From the cell containing the given text, extract its center point as [x, y] coordinate. 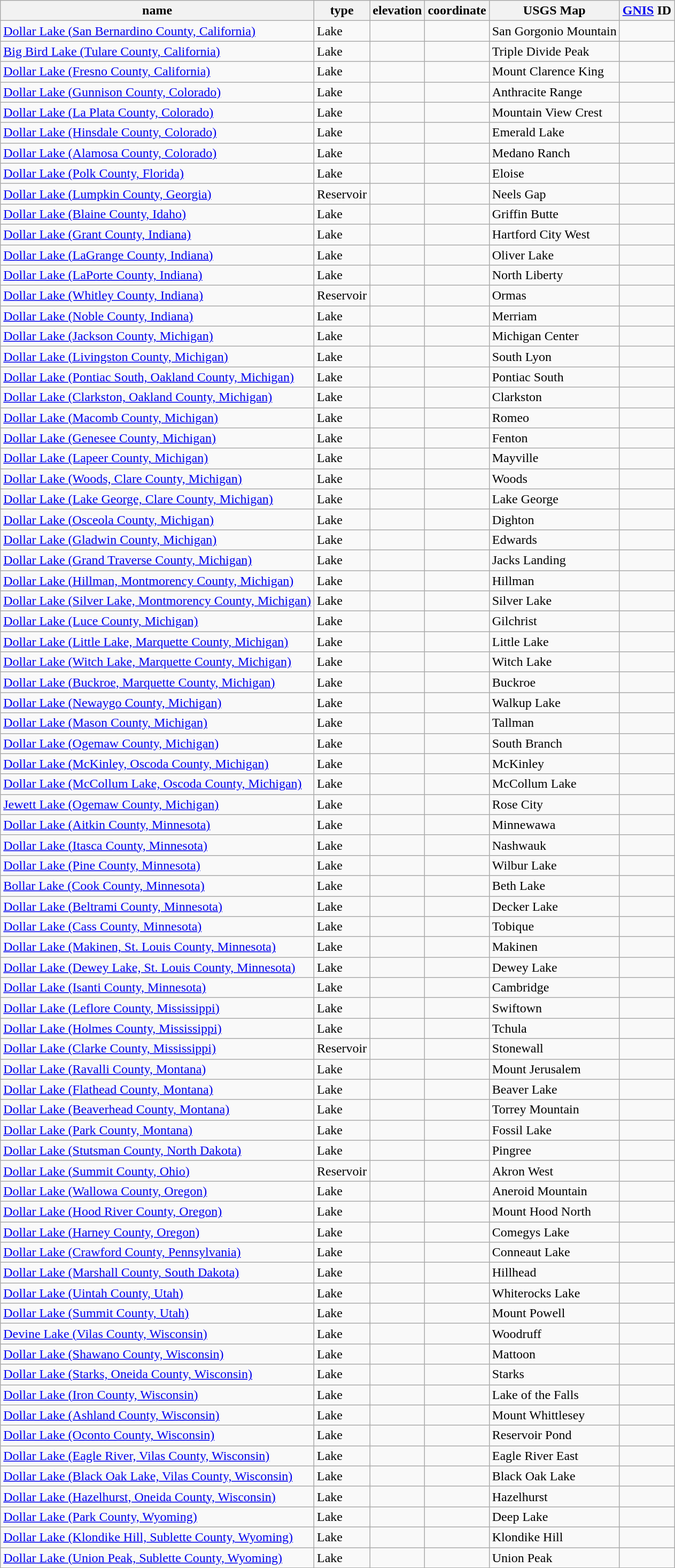
Dollar Lake (Gunnison County, Colorado) [157, 92]
Dollar Lake (Buckroe, Marquette County, Michigan) [157, 682]
Dollar Lake (Pine County, Minnesota) [157, 865]
Beth Lake [554, 886]
Dollar Lake (Hillman, Montmorency County, Michigan) [157, 580]
Dollar Lake (Flathead County, Montana) [157, 1089]
Mount Hood North [554, 1211]
Dollar Lake (Aitkin County, Minnesota) [157, 825]
Jewett Lake (Ogemaw County, Michigan) [157, 804]
Woodruff [554, 1334]
Bollar Lake (Cook County, Minnesota) [157, 886]
Dollar Lake (Grant County, Indiana) [157, 234]
Aneroid Mountain [554, 1191]
Dollar Lake (Starks, Oneida County, Wisconsin) [157, 1374]
Dollar Lake (Isanti County, Minnesota) [157, 988]
Dollar Lake (McKinley, Oscoda County, Michigan) [157, 764]
Mountain View Crest [554, 112]
Dollar Lake (Noble County, Indiana) [157, 316]
Mount Clarence King [554, 72]
Lake George [554, 499]
Tchula [554, 1028]
Clarkston [554, 397]
Edwards [554, 540]
Dollar Lake (Fresno County, California) [157, 72]
Dollar Lake (Little Lake, Marquette County, Michigan) [157, 642]
Dollar Lake (Iron County, Wisconsin) [157, 1395]
Dollar Lake (Lake George, Clare County, Michigan) [157, 499]
Dollar Lake (Beltrami County, Minnesota) [157, 906]
Conneaut Lake [554, 1252]
Dollar Lake (Silver Lake, Montmorency County, Michigan) [157, 601]
Mayville [554, 458]
Dollar Lake (Genesee County, Michigan) [157, 438]
name [157, 11]
Dollar Lake (Itasca County, Minnesota) [157, 845]
Medano Ranch [554, 153]
Tobique [554, 927]
Dollar Lake (Park County, Wyoming) [157, 1517]
Anthracite Range [554, 92]
Hartford City West [554, 234]
Dighton [554, 519]
Mount Powell [554, 1313]
Dollar Lake (Holmes County, Mississippi) [157, 1028]
Deep Lake [554, 1517]
McKinley [554, 764]
Decker Lake [554, 906]
Mattoon [554, 1354]
Dollar Lake (Summit County, Utah) [157, 1313]
Hillman [554, 580]
Nashwauk [554, 845]
Dollar Lake (Klondike Hill, Sublette County, Wyoming) [157, 1537]
Dollar Lake (Pontiac South, Oakland County, Michigan) [157, 377]
Dollar Lake (Lumpkin County, Georgia) [157, 194]
Union Peak [554, 1558]
Dollar Lake (Clarkston, Oakland County, Michigan) [157, 397]
Jacks Landing [554, 560]
Ormas [554, 296]
Michigan Center [554, 336]
Dollar Lake (Hood River County, Oregon) [157, 1211]
Walkup Lake [554, 703]
Dollar Lake (LaGrange County, Indiana) [157, 255]
Dollar Lake (Blaine County, Idaho) [157, 214]
Dollar Lake (Harney County, Oregon) [157, 1232]
Tallman [554, 723]
Gilchrist [554, 621]
Devine Lake (Vilas County, Wisconsin) [157, 1334]
Dollar Lake (Crawford County, Pennsylvania) [157, 1252]
Dollar Lake (Alamosa County, Colorado) [157, 153]
Dollar Lake (Gladwin County, Michigan) [157, 540]
Makinen [554, 947]
Whiterocks Lake [554, 1293]
Dollar Lake (Lapeer County, Michigan) [157, 458]
Neels Gap [554, 194]
Dollar Lake (Polk County, Florida) [157, 173]
Lake of the Falls [554, 1395]
Hillhead [554, 1273]
type [342, 11]
Dollar Lake (Mason County, Michigan) [157, 723]
Dollar Lake (Oconto County, Wisconsin) [157, 1435]
GNIS ID [647, 11]
Dollar Lake (Ogemaw County, Michigan) [157, 743]
Klondike Hill [554, 1537]
Pontiac South [554, 377]
Fossil Lake [554, 1130]
Dollar Lake (Whitley County, Indiana) [157, 296]
Cambridge [554, 988]
Griffin Butte [554, 214]
Dollar Lake (Witch Lake, Marquette County, Michigan) [157, 662]
Dollar Lake (San Bernardino County, California) [157, 31]
Mount Whittlesey [554, 1415]
Dollar Lake (Livingston County, Michigan) [157, 357]
Dollar Lake (Shawano County, Wisconsin) [157, 1354]
Dollar Lake (Woods, Clare County, Michigan) [157, 479]
Dewey Lake [554, 967]
Beaver Lake [554, 1089]
Dollar Lake (Summit County, Ohio) [157, 1171]
Dollar Lake (Makinen, St. Louis County, Minnesota) [157, 947]
San Gorgonio Mountain [554, 31]
Big Bird Lake (Tulare County, California) [157, 51]
Little Lake [554, 642]
Dollar Lake (Eagle River, Vilas County, Wisconsin) [157, 1456]
North Liberty [554, 275]
Minnewawa [554, 825]
Eagle River East [554, 1456]
Dollar Lake (Osceola County, Michigan) [157, 519]
Dollar Lake (La Plata County, Colorado) [157, 112]
Rose City [554, 804]
McCollum Lake [554, 784]
Dollar Lake (Macomb County, Michigan) [157, 418]
Dollar Lake (Uintah County, Utah) [157, 1293]
Akron West [554, 1171]
Dollar Lake (Union Peak, Sublette County, Wyoming) [157, 1558]
Dollar Lake (Black Oak Lake, Vilas County, Wisconsin) [157, 1476]
Dollar Lake (Wallowa County, Oregon) [157, 1191]
Dollar Lake (Clarke County, Mississippi) [157, 1049]
elevation [398, 11]
Triple Divide Peak [554, 51]
Dollar Lake (Ravalli County, Montana) [157, 1069]
Reservoir Pond [554, 1435]
Romeo [554, 418]
Hazelhurst [554, 1496]
Emerald Lake [554, 133]
Oliver Lake [554, 255]
coordinate [457, 11]
Torrey Mountain [554, 1110]
South Branch [554, 743]
Dollar Lake (Grand Traverse County, Michigan) [157, 560]
Comegys Lake [554, 1232]
Mount Jerusalem [554, 1069]
Dollar Lake (LaPorte County, Indiana) [157, 275]
Dollar Lake (Dewey Lake, St. Louis County, Minnesota) [157, 967]
Dollar Lake (Newaygo County, Michigan) [157, 703]
Dollar Lake (Beaverhead County, Montana) [157, 1110]
USGS Map [554, 11]
Starks [554, 1374]
Dollar Lake (Hazelhurst, Oneida County, Wisconsin) [157, 1496]
Swiftown [554, 1008]
Dollar Lake (Ashland County, Wisconsin) [157, 1415]
Merriam [554, 316]
Witch Lake [554, 662]
Dollar Lake (Hinsdale County, Colorado) [157, 133]
Dollar Lake (Park County, Montana) [157, 1130]
Fenton [554, 438]
Silver Lake [554, 601]
Stonewall [554, 1049]
Buckroe [554, 682]
Black Oak Lake [554, 1476]
South Lyon [554, 357]
Pingree [554, 1150]
Dollar Lake (Stutsman County, North Dakota) [157, 1150]
Dollar Lake (Cass County, Minnesota) [157, 927]
Dollar Lake (McCollum Lake, Oscoda County, Michigan) [157, 784]
Wilbur Lake [554, 865]
Eloise [554, 173]
Dollar Lake (Marshall County, South Dakota) [157, 1273]
Woods [554, 479]
Dollar Lake (Leflore County, Mississippi) [157, 1008]
Dollar Lake (Luce County, Michigan) [157, 621]
Dollar Lake (Jackson County, Michigan) [157, 336]
